Scan for the cell matching the given text and deliver its (X, Y) coordinate at center. 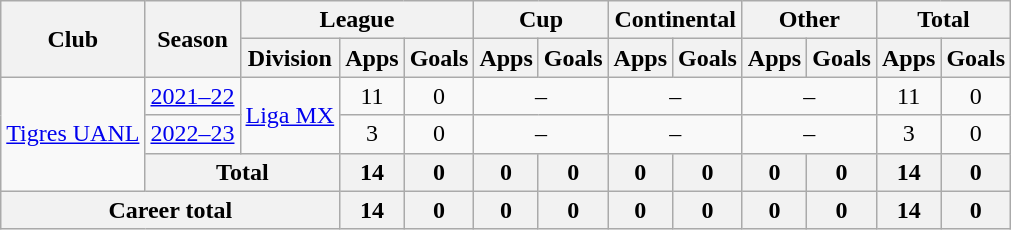
2021–22 (192, 96)
Career total (170, 210)
Continental (675, 20)
Cup (541, 20)
League (357, 20)
2022–23 (192, 134)
Division (290, 58)
Tigres UANL (73, 134)
Club (73, 39)
Season (192, 39)
Liga MX (290, 115)
Other (809, 20)
